Pinpoint the cell where the given text exists, returning its [x, y] midpoint coordinate. 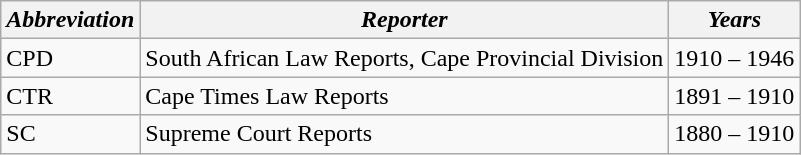
1910 – 1946 [734, 58]
South African Law Reports, Cape Provincial Division [404, 58]
Abbreviation [70, 20]
1891 – 1910 [734, 96]
Supreme Court Reports [404, 134]
CPD [70, 58]
SC [70, 134]
Cape Times Law Reports [404, 96]
1880 – 1910 [734, 134]
Years [734, 20]
Reporter [404, 20]
CTR [70, 96]
